Output the (X, Y) coordinate of the center of the cell containing the given text.  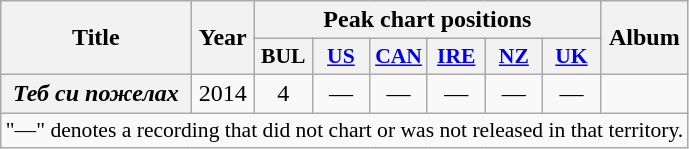
Теб си пожелах (96, 93)
US (341, 57)
NZ (514, 57)
CAN (399, 57)
IRE (456, 57)
Title (96, 38)
"—" denotes a recording that did not chart or was not released in that territory. (345, 130)
BUL (283, 57)
Peak chart positions (427, 20)
2014 (223, 93)
UK (572, 57)
4 (283, 93)
Album (644, 38)
Year (223, 38)
